Provide the (x, y) coordinate of the cell's center where the given text is located.  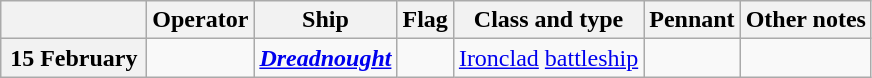
Ironclad battleship (548, 58)
Operator (200, 20)
Ship (326, 20)
Class and type (548, 20)
Flag (425, 20)
15 February (74, 58)
Dreadnought (326, 58)
Other notes (806, 20)
Pennant (692, 20)
